Search for the cell housing the specified text and yield its [X, Y] center coordinate. 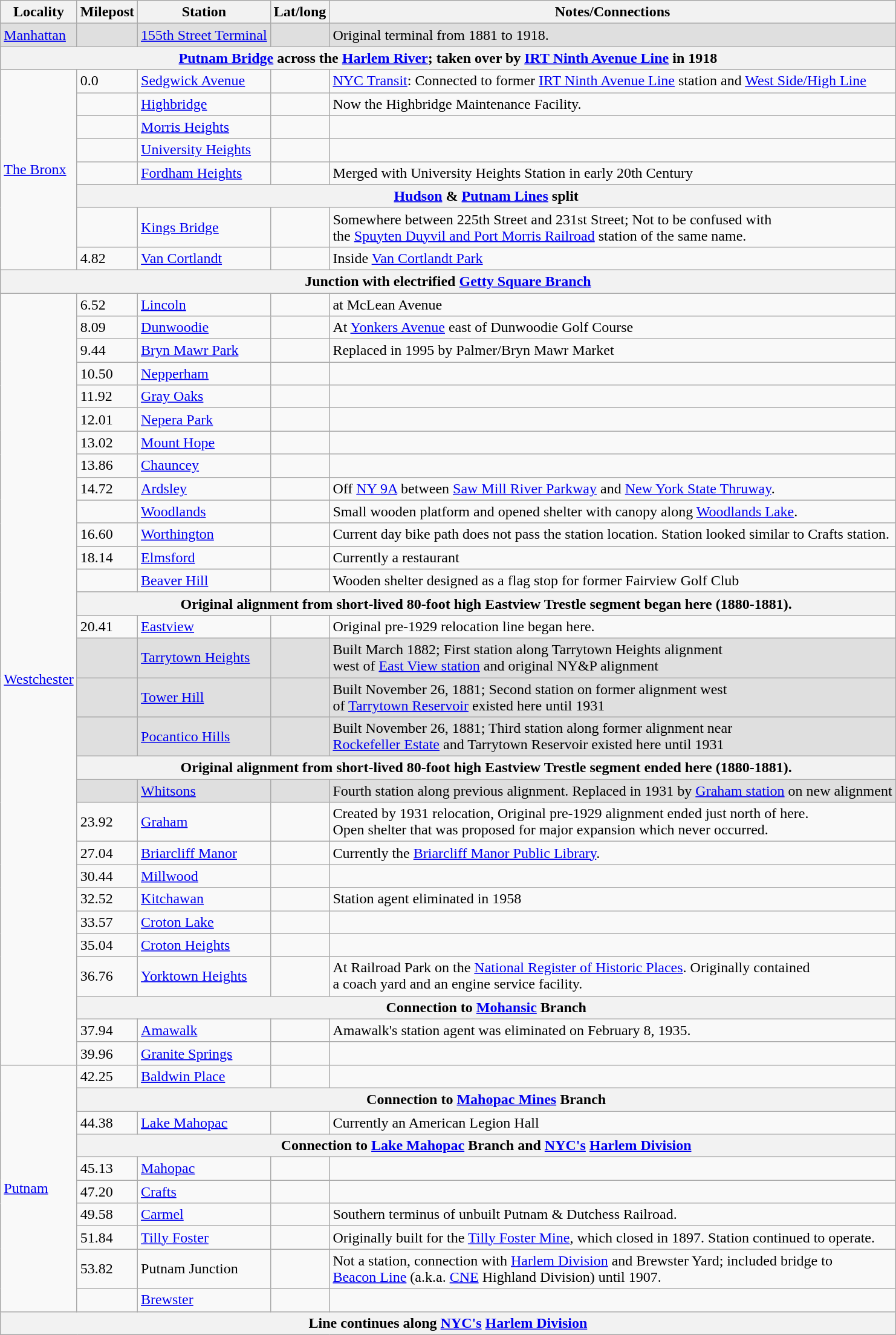
Highbridge [204, 104]
53.82 [107, 1268]
Wooden shelter designed as a flag stop for former Fairview Golf Club [612, 580]
Somewhere between 225th Street and 231st Street; Not to be confused withthe Spuyten Duyvil and Port Morris Railroad station of the same name. [612, 227]
Mahopac [204, 1169]
Nepera Park [204, 420]
10.50 [107, 374]
Sedgwick Avenue [204, 81]
18.14 [107, 557]
Millwood [204, 876]
Original alignment from short-lived 80-foot high Eastview Trestle segment began here (1880-1881). [486, 603]
Croton Lake [204, 922]
36.76 [107, 976]
Built March 1882; First station along Tarrytown Heights alignmentwest of East View station and original NY&P alignment [612, 658]
Fourth station along previous alignment. Replaced in 1931 by Graham station on new alignment [612, 791]
11.92 [107, 397]
At Railroad Park on the National Register of Historic Places. Originally containeda coach yard and an engine service facility. [612, 976]
Fordham Heights [204, 173]
27.04 [107, 853]
Off NY 9A between Saw Mill River Parkway and New York State Thruway. [612, 489]
4.82 [107, 258]
Original pre-1929 relocation line began here. [612, 626]
Morris Heights [204, 127]
Putnam [39, 1188]
NYC Transit: Connected to former IRT Ninth Avenue Line station and West Side/High Line [612, 81]
Original alignment from short-lived 80-foot high Eastview Trestle segment ended here (1880-1881). [486, 768]
Yorktown Heights [204, 976]
Currently the Briarcliff Manor Public Library. [612, 853]
University Heights [204, 150]
Replaced in 1995 by Palmer/Bryn Mawr Market [612, 351]
At Yonkers Avenue east of Dunwoodie Golf Course [612, 328]
23.92 [107, 822]
0.0 [107, 81]
Gray Oaks [204, 397]
Chauncey [204, 466]
Ardsley [204, 489]
Bryn Mawr Park [204, 351]
Connection to Mohansic Branch [486, 1007]
Lincoln [204, 304]
14.72 [107, 489]
12.01 [107, 420]
20.41 [107, 626]
Putnam Junction [204, 1268]
51.84 [107, 1238]
at McLean Avenue [612, 304]
39.96 [107, 1053]
49.58 [107, 1215]
6.52 [107, 304]
42.25 [107, 1076]
45.13 [107, 1169]
Whitsons [204, 791]
8.09 [107, 328]
Original terminal from 1881 to 1918. [612, 35]
Line continues along NYC's Harlem Division [448, 1323]
Milepost [107, 12]
Manhattan [39, 35]
The Bronx [39, 170]
Eastview [204, 626]
Southern terminus of unbuilt Putnam & Dutchess Railroad. [612, 1215]
13.02 [107, 443]
Now the Highbridge Maintenance Facility. [612, 104]
Amawalk's station agent was eliminated on February 8, 1935. [612, 1030]
Amawalk [204, 1030]
Connection to Lake Mahopac Branch and NYC's Harlem Division [486, 1146]
Small wooden platform and opened shelter with canopy along Woodlands Lake. [612, 512]
16.60 [107, 534]
Built November 26, 1881; Second station on former alignment westof Tarrytown Reservoir existed here until 1931 [612, 697]
Currently an American Legion Hall [612, 1123]
30.44 [107, 876]
47.20 [107, 1192]
32.52 [107, 899]
Beaver Hill [204, 580]
Built November 26, 1881; Third station along former alignment nearRockefeller Estate and Tarrytown Reservoir existed here until 1931 [612, 736]
Woodlands [204, 512]
Granite Springs [204, 1053]
Mount Hope [204, 443]
Putnam Bridge across the Harlem River; taken over by IRT Ninth Avenue Line in 1918 [448, 58]
44.38 [107, 1123]
Carmel [204, 1215]
Station [204, 12]
Connection to Mahopac Mines Branch [486, 1099]
Kings Bridge [204, 227]
Station agent eliminated in 1958 [612, 899]
Locality [39, 12]
Not a station, connection with Harlem Division and Brewster Yard; included bridge toBeacon Line (a.k.a. CNE Highland Division) until 1907. [612, 1268]
Graham [204, 822]
Junction with electrified Getty Square Branch [448, 281]
Nepperham [204, 374]
35.04 [107, 945]
Lake Mahopac [204, 1123]
Briarcliff Manor [204, 853]
Notes/Connections [612, 12]
Worthington [204, 534]
Brewster [204, 1300]
Croton Heights [204, 945]
155th Street Terminal [204, 35]
Merged with University Heights Station in early 20th Century [612, 173]
Originally built for the Tilly Foster Mine, which closed in 1897. Station continued to operate. [612, 1238]
Current day bike path does not pass the station location. Station looked similar to Crafts station. [612, 534]
Pocantico Hills [204, 736]
Tarrytown Heights [204, 658]
Currently a restaurant [612, 557]
37.94 [107, 1030]
Dunwoodie [204, 328]
33.57 [107, 922]
Lat/long [300, 12]
Inside Van Cortlandt Park [612, 258]
Elmsford [204, 557]
Baldwin Place [204, 1076]
Hudson & Putnam Lines split [486, 196]
9.44 [107, 351]
Westchester [39, 678]
Tilly Foster [204, 1238]
Crafts [204, 1192]
Van Cortlandt [204, 258]
Kitchawan [204, 899]
13.86 [107, 466]
Tower Hill [204, 697]
